Output the [X, Y] coordinate of the center of the cell containing the given text.  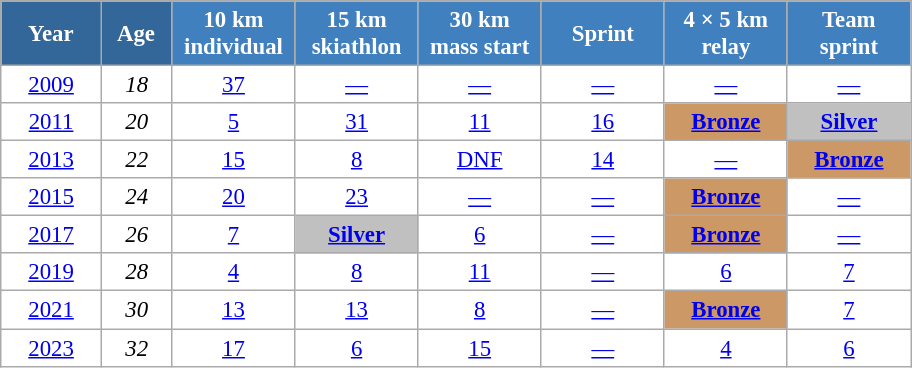
2019 [52, 273]
5 [234, 122]
2023 [52, 348]
15 km skiathlon [356, 34]
Year [52, 34]
24 [136, 197]
16 [602, 122]
2021 [52, 310]
23 [356, 197]
2013 [52, 160]
17 [234, 348]
32 [136, 348]
14 [602, 160]
30 km mass start [480, 34]
37 [234, 85]
28 [136, 273]
Sprint [602, 34]
2011 [52, 122]
22 [136, 160]
30 [136, 310]
18 [136, 85]
DNF [480, 160]
Age [136, 34]
2015 [52, 197]
26 [136, 235]
Team sprint [848, 34]
10 km individual [234, 34]
2009 [52, 85]
31 [356, 122]
4 × 5 km relay [726, 34]
2017 [52, 235]
